Output the (X, Y) coordinate of the center of the cell containing the given text.  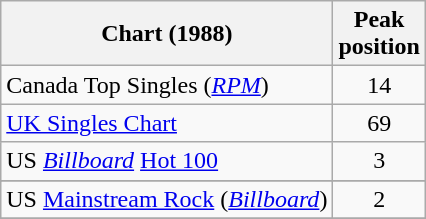
Peakposition (379, 34)
Chart (1988) (167, 34)
69 (379, 123)
14 (379, 85)
UK Singles Chart (167, 123)
US Mainstream Rock (Billboard) (167, 199)
3 (379, 161)
US Billboard Hot 100 (167, 161)
2 (379, 199)
Canada Top Singles (RPM) (167, 85)
